Scan for the cell matching the given text and deliver its (x, y) coordinate at center. 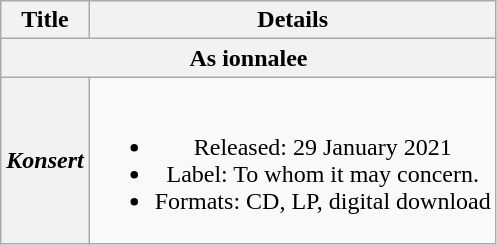
Released: 29 January 2021Label: To whom it may concern.Formats: CD, LP, digital download (292, 160)
Title (45, 20)
As ionnalee (248, 58)
Konsert (45, 160)
Details (292, 20)
